From the cell containing the given text, extract its center point as (X, Y) coordinate. 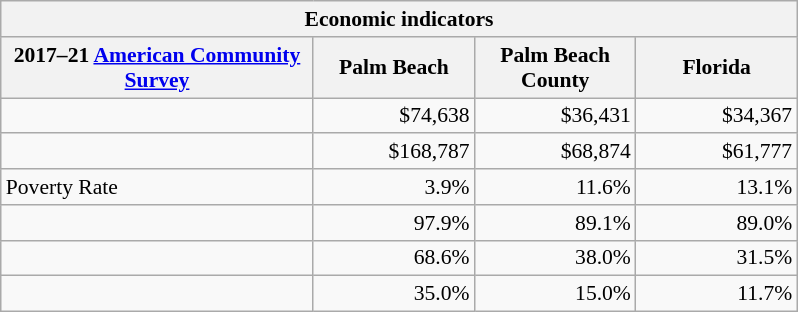
$74,638 (394, 116)
35.0% (394, 294)
89.1% (556, 223)
$68,874 (556, 152)
Palm Beach (394, 68)
11.7% (716, 294)
31.5% (716, 258)
Florida (716, 68)
13.1% (716, 187)
Economic indicators (399, 19)
97.9% (394, 223)
11.6% (556, 187)
3.9% (394, 187)
89.0% (716, 223)
38.0% (556, 258)
2017–21 American Community Survey (158, 68)
$34,367 (716, 116)
Palm Beach County (556, 68)
Poverty Rate (158, 187)
68.6% (394, 258)
$36,431 (556, 116)
$168,787 (394, 152)
15.0% (556, 294)
$61,777 (716, 152)
